Detect which cell encompasses the target text, then output its [x, y] center coordinate. 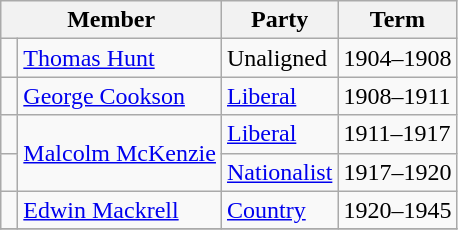
Term [398, 20]
Thomas Hunt [120, 58]
Malcolm McKenzie [120, 153]
Country [279, 210]
1920–1945 [398, 210]
Edwin Mackrell [120, 210]
1917–1920 [398, 172]
1911–1917 [398, 134]
George Cookson [120, 96]
1908–1911 [398, 96]
Nationalist [279, 172]
1904–1908 [398, 58]
Member [112, 20]
Party [279, 20]
Unaligned [279, 58]
